From the cell containing the given text, extract its center point as [x, y] coordinate. 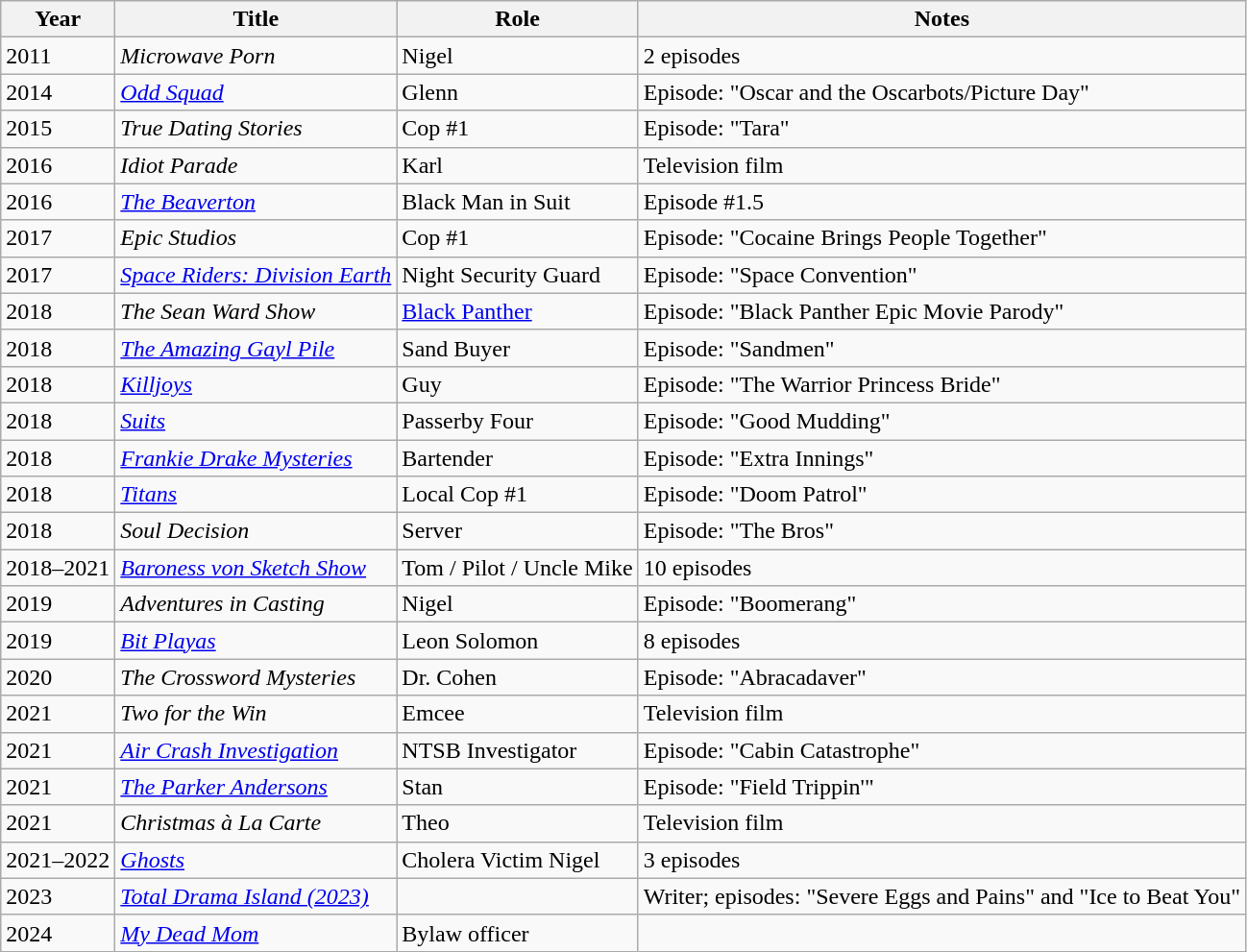
Theo [517, 823]
Episode: "Boomerang" [941, 604]
3 episodes [941, 860]
Passerby Four [517, 421]
Local Cop #1 [517, 495]
The Beaverton [256, 202]
Space Riders: Division Earth [256, 275]
The Crossword Mysteries [256, 677]
Episode: "Field Trippin'" [941, 787]
Episode: "Abracadaver" [941, 677]
Leon Solomon [517, 641]
Writer; episodes: "Severe Eggs and Pains" and "Ice to Beat You" [941, 896]
Bylaw officer [517, 933]
Episode: "Oscar and the Oscarbots/Picture Day" [941, 92]
Server [517, 531]
Title [256, 19]
Frankie Drake Mysteries [256, 458]
Year [58, 19]
Two for the Win [256, 714]
2021–2022 [58, 860]
Adventures in Casting [256, 604]
8 episodes [941, 641]
The Parker Andersons [256, 787]
Killjoys [256, 384]
Episode: "Cocaine Brings People Together" [941, 238]
Notes [941, 19]
Christmas à La Carte [256, 823]
Soul Decision [256, 531]
Bit Playas [256, 641]
Microwave Porn [256, 56]
Black Panther [517, 311]
Glenn [517, 92]
Baroness von Sketch Show [256, 568]
The Sean Ward Show [256, 311]
2018–2021 [58, 568]
Black Man in Suit [517, 202]
Episode: "Extra Innings" [941, 458]
Titans [256, 495]
Dr. Cohen [517, 677]
Air Crash Investigation [256, 750]
Night Security Guard [517, 275]
Cholera Victim Nigel [517, 860]
Sand Buyer [517, 348]
10 episodes [941, 568]
Guy [517, 384]
2 episodes [941, 56]
Emcee [517, 714]
Bartender [517, 458]
Episode: "Sandmen" [941, 348]
Idiot Parade [256, 165]
Episode: "Cabin Catastrophe" [941, 750]
Role [517, 19]
2015 [58, 129]
Suits [256, 421]
My Dead Mom [256, 933]
Odd Squad [256, 92]
Episode: "The Bros" [941, 531]
Total Drama Island (2023) [256, 896]
Episode #1.5 [941, 202]
2014 [58, 92]
Stan [517, 787]
Episode: "Space Convention" [941, 275]
Epic Studios [256, 238]
Karl [517, 165]
2020 [58, 677]
Episode: "Doom Patrol" [941, 495]
2024 [58, 933]
Episode: "Black Panther Epic Movie Parody" [941, 311]
Episode: "Good Mudding" [941, 421]
Ghosts [256, 860]
Episode: "The Warrior Princess Bride" [941, 384]
Tom / Pilot / Uncle Mike [517, 568]
Episode: "Tara" [941, 129]
2011 [58, 56]
NTSB Investigator [517, 750]
True Dating Stories [256, 129]
2023 [58, 896]
The Amazing Gayl Pile [256, 348]
